Return the [X, Y] coordinate for the center point of the cell that contains the specified text.  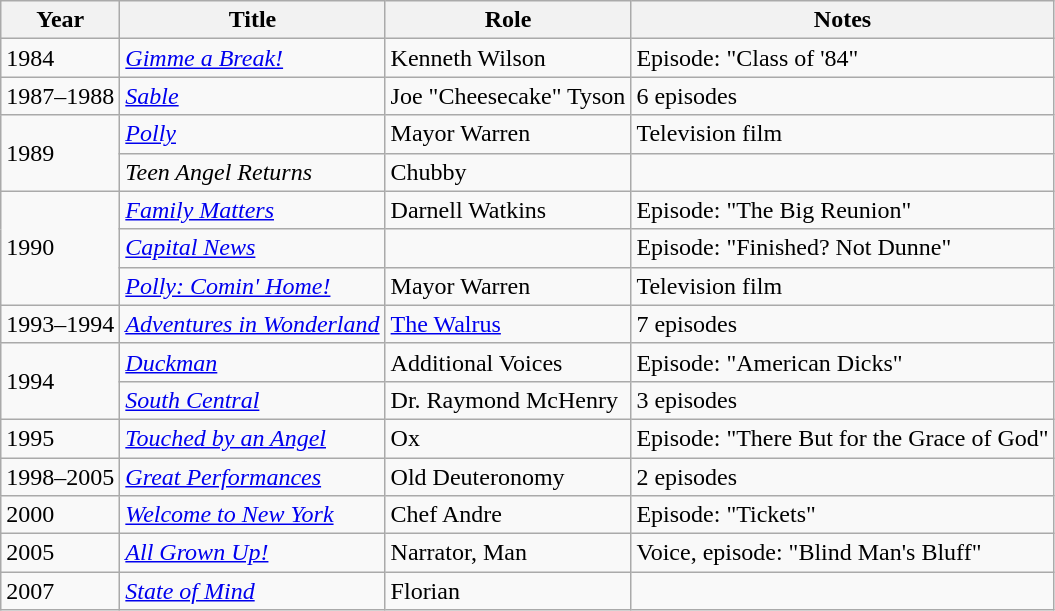
1989 [60, 153]
Chef Andre [508, 515]
Chubby [508, 172]
1990 [60, 248]
Episode: "The Big Reunion" [842, 210]
Role [508, 20]
Sable [252, 96]
Florian [508, 591]
Darnell Watkins [508, 210]
All Grown Up! [252, 553]
Episode: "American Dicks" [842, 362]
Notes [842, 20]
Family Matters [252, 210]
Capital News [252, 248]
Voice, episode: "Blind Man's Bluff" [842, 553]
7 episodes [842, 324]
2007 [60, 591]
Teen Angel Returns [252, 172]
Duckman [252, 362]
Joe "Cheesecake" Tyson [508, 96]
1993–1994 [60, 324]
Old Deuteronomy [508, 477]
1998–2005 [60, 477]
Title [252, 20]
South Central [252, 400]
Episode: "There But for the Grace of God" [842, 438]
6 episodes [842, 96]
2 episodes [842, 477]
1994 [60, 381]
Welcome to New York [252, 515]
Great Performances [252, 477]
Adventures in Wonderland [252, 324]
Polly: Comin' Home! [252, 286]
Episode: "Class of '84" [842, 58]
Episode: "Finished? Not Dunne" [842, 248]
Kenneth Wilson [508, 58]
Year [60, 20]
The Walrus [508, 324]
Dr. Raymond McHenry [508, 400]
2000 [60, 515]
Gimme a Break! [252, 58]
1995 [60, 438]
Polly [252, 134]
Additional Voices [508, 362]
Narrator, Man [508, 553]
1984 [60, 58]
Touched by an Angel [252, 438]
3 episodes [842, 400]
Ox [508, 438]
1987–1988 [60, 96]
2005 [60, 553]
Episode: "Tickets" [842, 515]
State of Mind [252, 591]
